Detect which cell encompasses the target text, then output its [x, y] center coordinate. 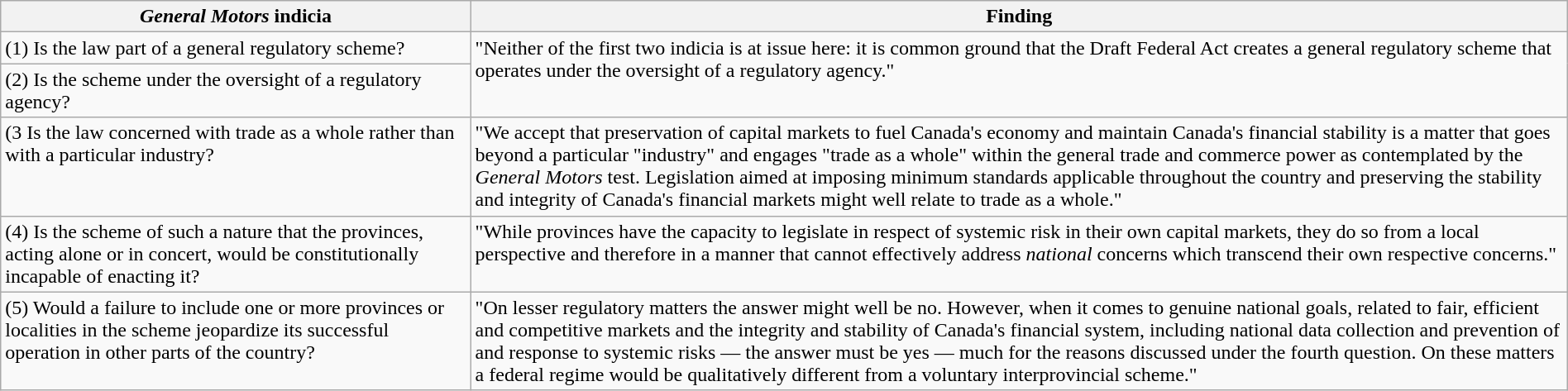
(1) Is the law part of a general regulatory scheme? [236, 48]
(5) Would a failure to include one or more provinces or localities in the scheme jeopardize its successful operation in other parts of the country? [236, 341]
General Motors indicia [236, 17]
(2) Is the scheme under the oversight of a regulatory agency? [236, 91]
(4) Is the scheme of such a nature that the provinces, acting alone or in concert, would be constitutionally incapable of enacting it? [236, 254]
(3 Is the law concerned with trade as a whole rather than with a particular industry? [236, 167]
Finding [1019, 17]
